Determine the (x, y) coordinate at the center of the cell enclosing the given text.  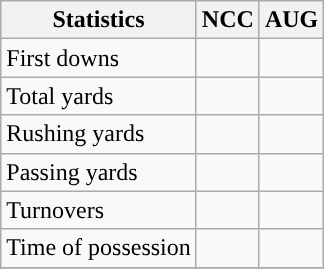
First downs (99, 58)
Passing yards (99, 172)
Rushing yards (99, 134)
AUG (291, 20)
NCC (228, 20)
Statistics (99, 20)
Time of possession (99, 248)
Turnovers (99, 210)
Total yards (99, 96)
